Capture the cell that displays the provided text and extract its (X, Y) central coordinate. 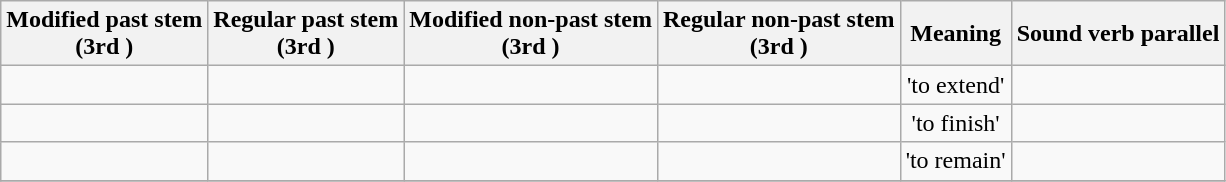
'to remain' (956, 161)
Regular past stem (3rd ) (306, 34)
'to extend' (956, 85)
'to finish' (956, 123)
Modified non-past stem (3rd ) (531, 34)
Meaning (956, 34)
Regular non-past stem(3rd ) (778, 34)
Modified past stem (3rd ) (104, 34)
Sound verb parallel (1118, 34)
